Identify which cell holds the provided text, then report its [X, Y] central coordinate. 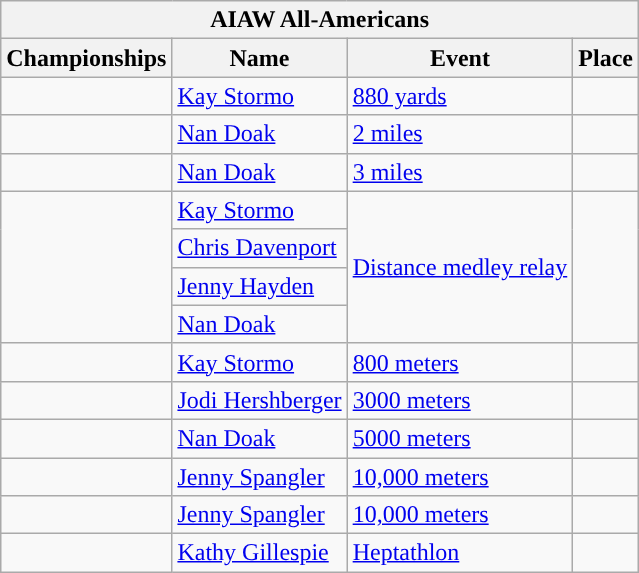
880 yards [460, 96]
800 meters [460, 362]
Heptathlon [460, 553]
Chris Davenport [260, 248]
3 miles [460, 172]
Jodi Hershberger [260, 400]
Place [606, 58]
Distance medley relay [460, 267]
Kathy Gillespie [260, 553]
5000 meters [460, 438]
Name [260, 58]
2 miles [460, 134]
Championships [86, 58]
Jenny Hayden [260, 286]
AIAW All-Americans [320, 20]
Event [460, 58]
3000 meters [460, 400]
